Capture the cell that displays the provided text and extract its (x, y) central coordinate. 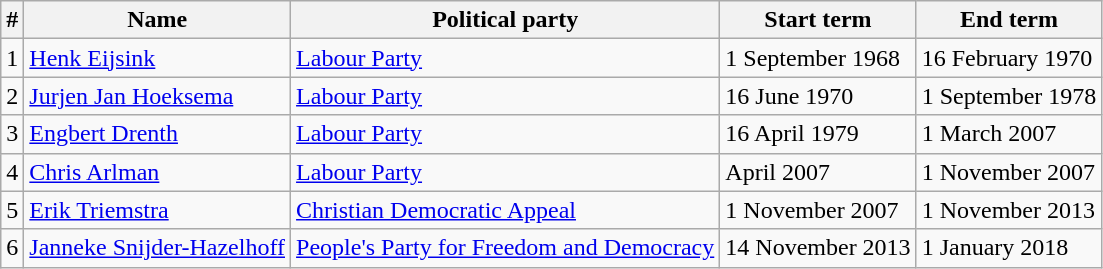
1 September 1968 (818, 58)
Chris Arlman (158, 172)
1 September 1978 (1009, 96)
3 (12, 134)
Jurjen Jan Hoeksema (158, 96)
Start term (818, 20)
Christian Democratic Appeal (506, 210)
16 April 1979 (818, 134)
4 (12, 172)
Erik Triemstra (158, 210)
Political party (506, 20)
1 November 2013 (1009, 210)
5 (12, 210)
1 January 2018 (1009, 248)
End term (1009, 20)
1 March 2007 (1009, 134)
2 (12, 96)
People's Party for Freedom and Democracy (506, 248)
Janneke Snijder-Hazelhoff (158, 248)
# (12, 20)
16 February 1970 (1009, 58)
14 November 2013 (818, 248)
April 2007 (818, 172)
Henk Eijsink (158, 58)
Engbert Drenth (158, 134)
1 (12, 58)
16 June 1970 (818, 96)
6 (12, 248)
Name (158, 20)
